Return the (x, y) coordinate for the center point of the cell that contains the specified text.  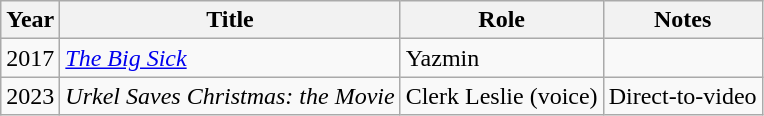
The Big Sick (230, 58)
Role (502, 20)
Clerk Leslie (voice) (502, 96)
Direct-to-video (682, 96)
Urkel Saves Christmas: the Movie (230, 96)
2017 (30, 58)
Title (230, 20)
Yazmin (502, 58)
Year (30, 20)
Notes (682, 20)
2023 (30, 96)
